Search for the cell housing the specified text and yield its [X, Y] center coordinate. 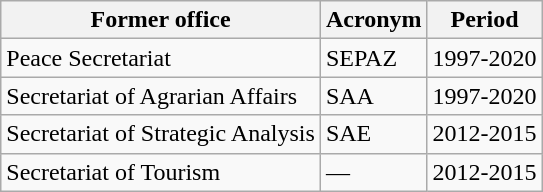
Secretariat of Tourism [161, 172]
Acronym [374, 20]
Secretariat of Agrarian Affairs [161, 96]
Secretariat of Strategic Analysis [161, 134]
SAA [374, 96]
— [374, 172]
Former office [161, 20]
SAE [374, 134]
Period [484, 20]
SEPAZ [374, 58]
Peace Secretariat [161, 58]
